Capture the cell that displays the provided text and extract its (x, y) central coordinate. 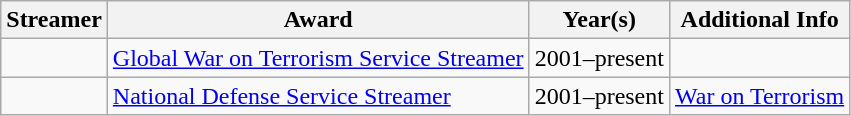
National Defense Service Streamer (318, 96)
Award (318, 20)
War on Terrorism (759, 96)
Additional Info (759, 20)
Year(s) (599, 20)
Streamer (54, 20)
Global War on Terrorism Service Streamer (318, 58)
